Pinpoint the cell where the given text exists, returning its [X, Y] midpoint coordinate. 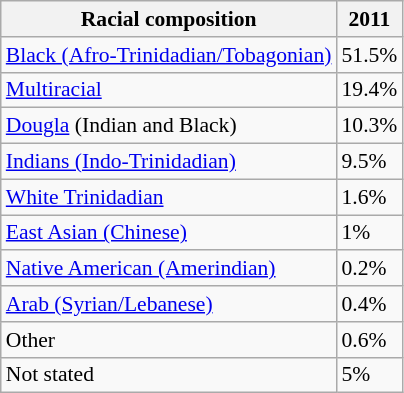
Dougla (Indian and Black) [169, 126]
Arab (Syrian/Lebanese) [169, 304]
White Trinidadian [169, 197]
Black (Afro-Trinidadian/Tobagonian) [169, 55]
0.2% [369, 269]
9.5% [369, 162]
51.5% [369, 55]
0.6% [369, 340]
5% [369, 375]
10.3% [369, 126]
Other [169, 340]
0.4% [369, 304]
East Asian (Chinese) [169, 233]
Native American (Amerindian) [169, 269]
2011 [369, 19]
1.6% [369, 197]
Indians (Indo-Trinidadian) [169, 162]
Multiracial [169, 90]
Not stated [169, 375]
19.4% [369, 90]
1% [369, 233]
Racial composition [169, 19]
